Output the (x, y) coordinate of the center of the cell containing the given text.  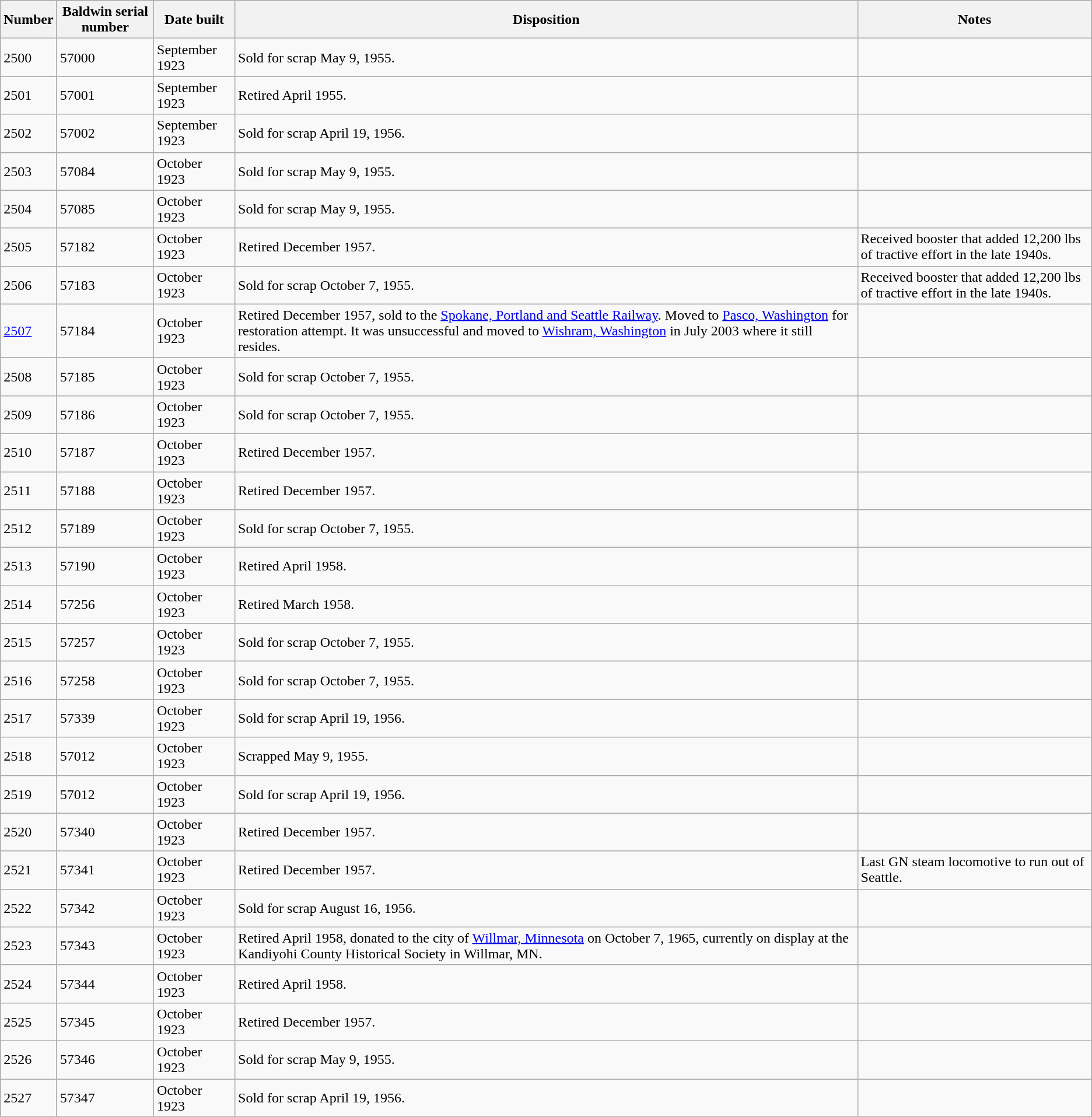
2515 (29, 643)
57189 (105, 528)
Scrapped May 9, 1955. (547, 756)
57341 (105, 870)
57188 (105, 490)
57002 (105, 133)
2526 (29, 1059)
2501 (29, 96)
2516 (29, 680)
2518 (29, 756)
2502 (29, 133)
57258 (105, 680)
2509 (29, 414)
57085 (105, 209)
2524 (29, 983)
Retired March 1958. (547, 604)
57084 (105, 171)
57346 (105, 1059)
57187 (105, 453)
57342 (105, 908)
57186 (105, 414)
57347 (105, 1098)
Sold for scrap August 16, 1956. (547, 908)
2522 (29, 908)
2512 (29, 528)
57343 (105, 946)
57000 (105, 57)
57256 (105, 604)
2517 (29, 719)
57001 (105, 96)
2519 (29, 794)
57345 (105, 1022)
Notes (974, 20)
2525 (29, 1022)
2506 (29, 285)
57190 (105, 567)
2500 (29, 57)
Baldwin serial number (105, 20)
Disposition (547, 20)
Last GN steam locomotive to run out of Seattle. (974, 870)
2520 (29, 832)
Date built (195, 20)
57182 (105, 247)
57183 (105, 285)
2521 (29, 870)
2527 (29, 1098)
2513 (29, 567)
57257 (105, 643)
Number (29, 20)
2523 (29, 946)
57344 (105, 983)
2514 (29, 604)
2508 (29, 377)
57184 (105, 331)
2507 (29, 331)
2505 (29, 247)
2504 (29, 209)
57340 (105, 832)
2510 (29, 453)
Retired April 1955. (547, 96)
57185 (105, 377)
2511 (29, 490)
2503 (29, 171)
57339 (105, 719)
